For the text-containing cell, return its midpoint in (X, Y) coordinate format. 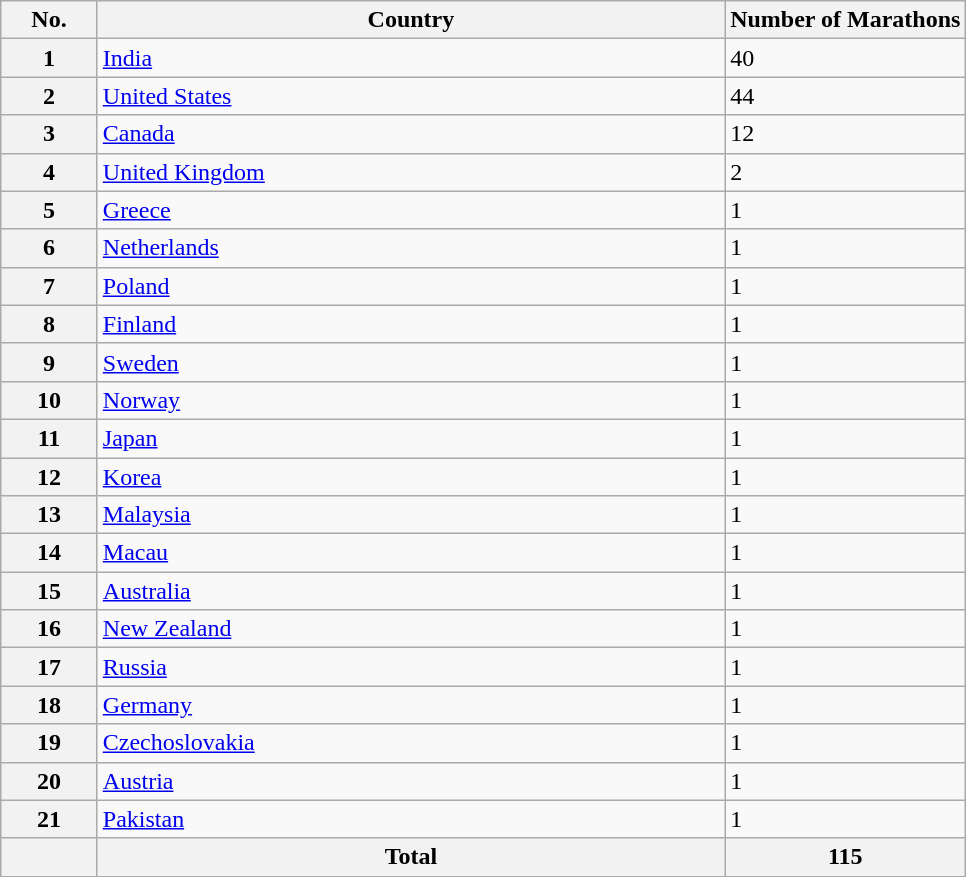
Russia (410, 667)
Pakistan (410, 819)
Germany (410, 705)
Australia (410, 591)
Norway (410, 400)
Total (410, 857)
3 (50, 134)
16 (50, 629)
5 (50, 210)
Korea (410, 477)
17 (50, 667)
44 (846, 96)
New Zealand (410, 629)
Japan (410, 438)
Macau (410, 553)
10 (50, 400)
21 (50, 819)
India (410, 58)
Poland (410, 286)
Netherlands (410, 248)
Greece (410, 210)
8 (50, 324)
6 (50, 248)
Czechoslovakia (410, 743)
United Kingdom (410, 172)
20 (50, 781)
No. (50, 20)
Malaysia (410, 515)
United States (410, 96)
19 (50, 743)
9 (50, 362)
7 (50, 286)
13 (50, 515)
Canada (410, 134)
Finland (410, 324)
Number of Marathons (846, 20)
40 (846, 58)
14 (50, 553)
15 (50, 591)
Country (410, 20)
18 (50, 705)
4 (50, 172)
11 (50, 438)
115 (846, 857)
Sweden (410, 362)
Austria (410, 781)
